Capture the cell that displays the provided text and extract its [x, y] central coordinate. 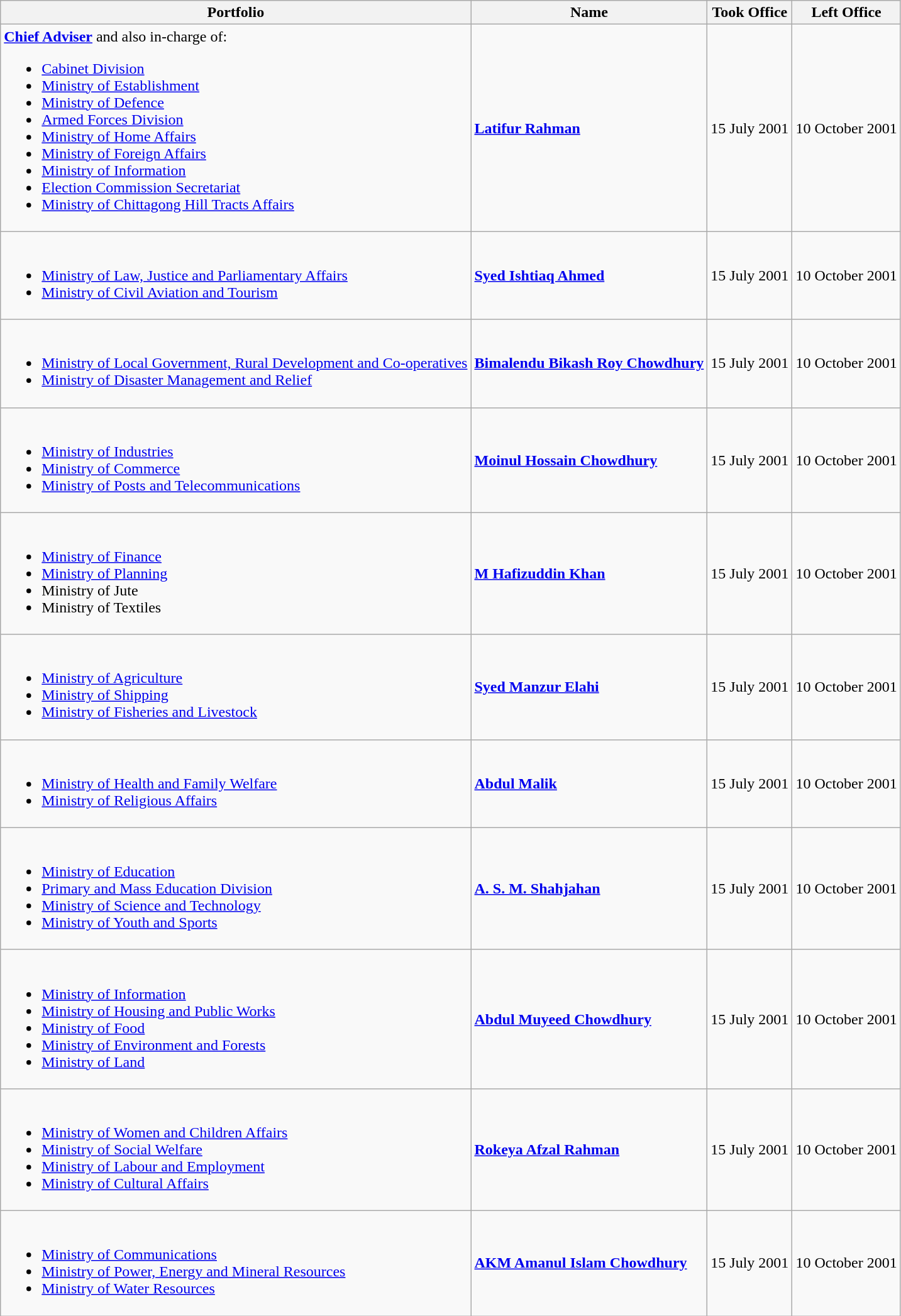
Name [589, 13]
Ministry of AgricultureMinistry of ShippingMinistry of Fisheries and Livestock [236, 687]
Latifur Rahman [589, 128]
Left Office [846, 13]
Ministry of Health and Family WelfareMinistry of Religious Affairs [236, 783]
AKM Amanul Islam Chowdhury [589, 1263]
Syed Manzur Elahi [589, 687]
Took Office [749, 13]
Portfolio [236, 13]
Ministry of IndustriesMinistry of CommerceMinistry of Posts and Telecommunications [236, 460]
Abdul Malik [589, 783]
Ministry of CommunicationsMinistry of Power, Energy and Mineral ResourcesMinistry of Water Resources [236, 1263]
Ministry of Women and Children AffairsMinistry of Social WelfareMinistry of Labour and EmploymentMinistry of Cultural Affairs [236, 1149]
Ministry of EducationPrimary and Mass Education DivisionMinistry of Science and TechnologyMinistry of Youth and Sports [236, 888]
Moinul Hossain Chowdhury [589, 460]
M Hafizuddin Khan [589, 573]
Abdul Muyeed Chowdhury [589, 1019]
A. S. M. Shahjahan [589, 888]
Bimalendu Bikash Roy Chowdhury [589, 363]
Ministry of FinanceMinistry of PlanningMinistry of JuteMinistry of Textiles [236, 573]
Ministry of Law, Justice and Parliamentary AffairsMinistry of Civil Aviation and Tourism [236, 275]
Rokeya Afzal Rahman [589, 1149]
Ministry of Local Government, Rural Development and Co-operativesMinistry of Disaster Management and Relief [236, 363]
Syed Ishtiaq Ahmed [589, 275]
Ministry of InformationMinistry of Housing and Public WorksMinistry of FoodMinistry of Environment and ForestsMinistry of Land [236, 1019]
